Determine the (x, y) coordinate at the center of the cell enclosing the given text.  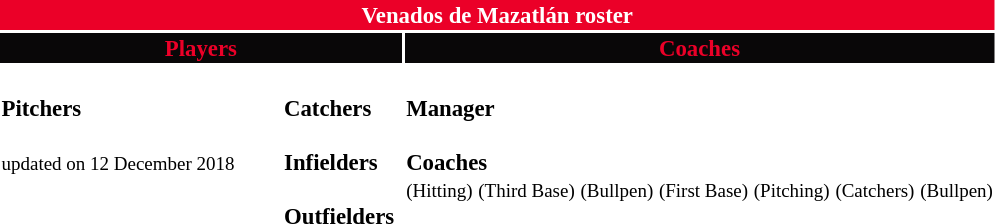
Venados de Mazatlán roster (497, 15)
Players (201, 48)
Coaches (700, 48)
